Capture the cell that displays the provided text and extract its [x, y] central coordinate. 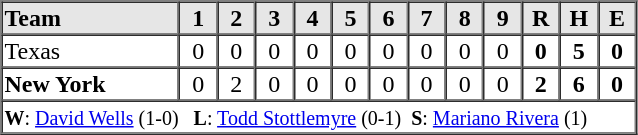
New York [91, 84]
4 [312, 18]
Team [91, 18]
Texas [91, 50]
R [541, 18]
7 [427, 18]
8 [465, 18]
3 [274, 18]
W: David Wells (1-0) L: Todd Stottlemyre (0-1) S: Mariano Rivera (1) [319, 116]
1 [198, 18]
H [579, 18]
9 [503, 18]
E [617, 18]
